Detect which cell encompasses the target text, then output its [X, Y] center coordinate. 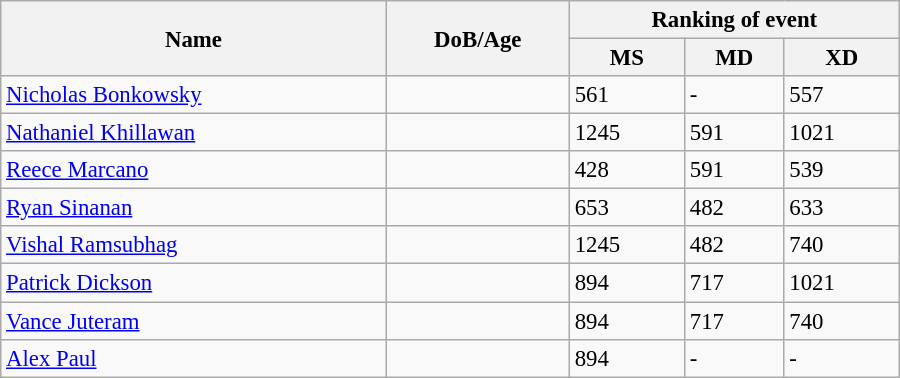
Patrick Dickson [194, 283]
Reece Marcano [194, 170]
Nicholas Bonkowsky [194, 95]
Vance Juteram [194, 321]
MD [734, 58]
Nathaniel Khillawan [194, 133]
539 [842, 170]
Ryan Sinanan [194, 208]
653 [626, 208]
Ranking of event [734, 20]
428 [626, 170]
DoB/Age [478, 38]
561 [626, 95]
633 [842, 208]
Vishal Ramsubhag [194, 245]
Alex Paul [194, 358]
Name [194, 38]
XD [842, 58]
557 [842, 95]
MS [626, 58]
